Determine the (X, Y) coordinate at the center of the cell enclosing the given text.  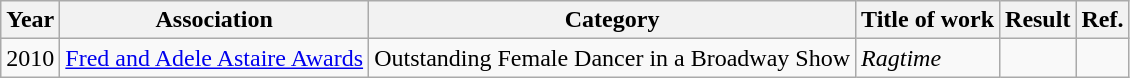
Association (214, 20)
Title of work (928, 20)
Fred and Adele Astaire Awards (214, 58)
Category (612, 20)
Outstanding Female Dancer in a Broadway Show (612, 58)
Result (1038, 20)
Ragtime (928, 58)
2010 (30, 58)
Year (30, 20)
Ref. (1102, 20)
